Determine the [X, Y] coordinate at the center of the cell enclosing the given text.  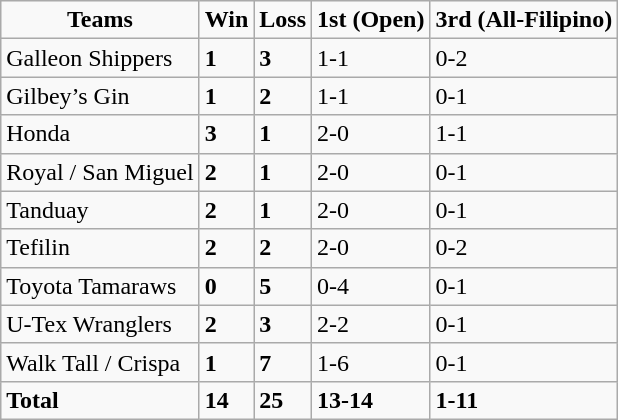
Total [100, 400]
Walk Tall / Crispa [100, 362]
Honda [100, 134]
Galleon Shippers [100, 58]
7 [283, 362]
Gilbey’s Gin [100, 96]
Loss [283, 20]
2-2 [371, 324]
1-6 [371, 362]
Tanduay [100, 210]
3rd (All-Filipino) [524, 20]
0 [226, 286]
Win [226, 20]
14 [226, 400]
13-14 [371, 400]
25 [283, 400]
Tefilin [100, 248]
U-Tex Wranglers [100, 324]
Royal / San Miguel [100, 172]
0-4 [371, 286]
Teams [100, 20]
5 [283, 286]
1st (Open) [371, 20]
1-11 [524, 400]
Toyota Tamaraws [100, 286]
